Search for the cell housing the specified text and yield its [x, y] center coordinate. 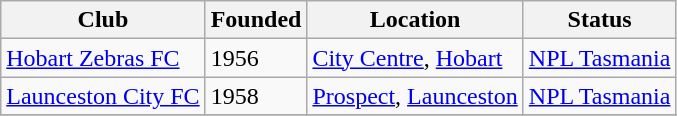
Location [415, 20]
1956 [256, 58]
Founded [256, 20]
Prospect, Launceston [415, 96]
Club [103, 20]
Hobart Zebras FC [103, 58]
1958 [256, 96]
City Centre, Hobart [415, 58]
Status [600, 20]
Launceston City FC [103, 96]
